From the cell containing the given text, extract its center point as (x, y) coordinate. 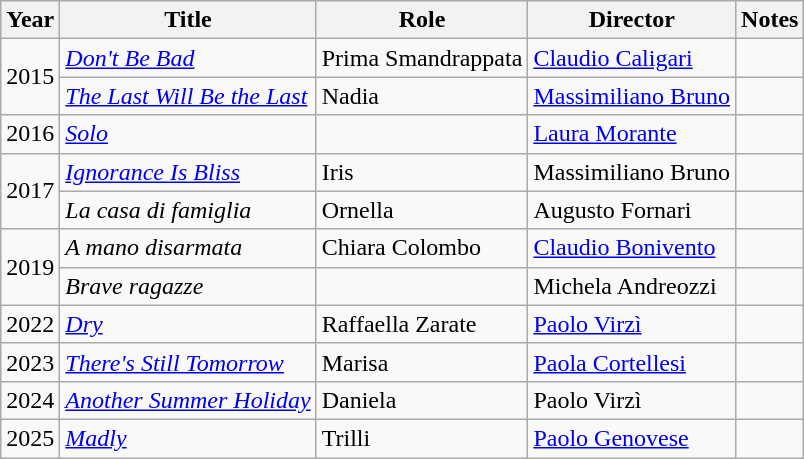
Laura Morante (632, 134)
Role (422, 20)
Year (30, 20)
Nadia (422, 96)
Director (632, 20)
Daniela (422, 400)
Claudio Bonivento (632, 248)
2024 (30, 400)
Paolo Genovese (632, 438)
Claudio Caligari (632, 58)
Another Summer Holiday (188, 400)
Prima Smandrappata (422, 58)
Paola Cortellesi (632, 362)
La casa di famiglia (188, 210)
Don't Be Bad (188, 58)
Raffaella Zarate (422, 324)
2019 (30, 267)
2022 (30, 324)
Iris (422, 172)
A mano disarmata (188, 248)
Ornella (422, 210)
Notes (770, 20)
Ignorance Is Bliss (188, 172)
2023 (30, 362)
Augusto Fornari (632, 210)
Chiara Colombo (422, 248)
The Last Will Be the Last (188, 96)
Dry (188, 324)
Brave ragazze (188, 286)
2015 (30, 77)
Madly (188, 438)
2016 (30, 134)
There's Still Tomorrow (188, 362)
Solo (188, 134)
Title (188, 20)
2025 (30, 438)
Trilli (422, 438)
2017 (30, 191)
Marisa (422, 362)
Michela Andreozzi (632, 286)
